For the text-containing cell, return its midpoint in [X, Y] coordinate format. 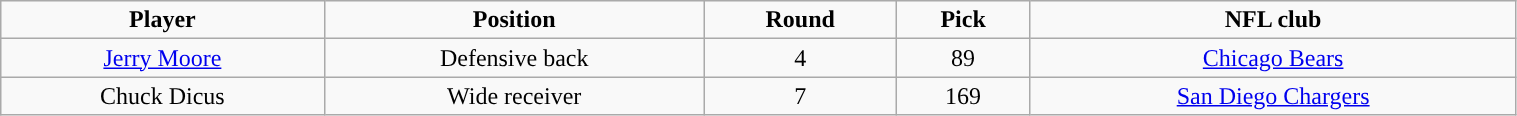
Player [162, 20]
Pick [963, 20]
4 [800, 58]
NFL club [1273, 20]
169 [963, 96]
Wide receiver [514, 96]
Defensive back [514, 58]
Chuck Dicus [162, 96]
7 [800, 96]
San Diego Chargers [1273, 96]
Round [800, 20]
Position [514, 20]
89 [963, 58]
Chicago Bears [1273, 58]
Jerry Moore [162, 58]
